Output the (X, Y) coordinate of the center of the cell containing the given text.  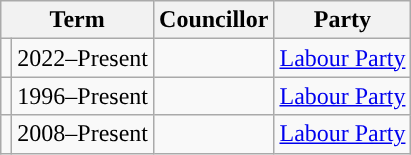
Term (78, 20)
1996–Present (83, 96)
2008–Present (83, 134)
Party (342, 20)
Councillor (214, 20)
2022–Present (83, 58)
